Output the (x, y) coordinate of the center of the cell containing the given text.  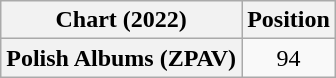
Position (289, 20)
Polish Albums (ZPAV) (122, 58)
Chart (2022) (122, 20)
94 (289, 58)
